Find where the given text appears and provide that cell's center as (x, y) coordinate. 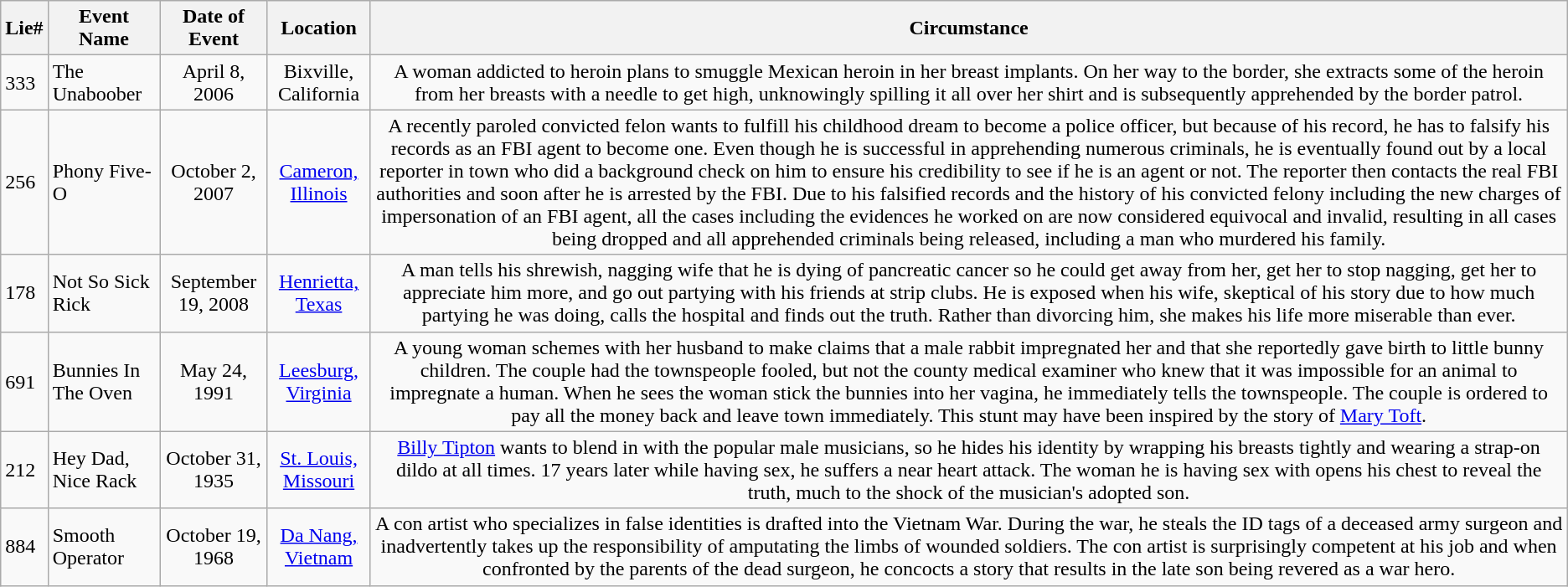
September 19, 2008 (214, 293)
Not So Sick Rick (104, 293)
212 (24, 470)
691 (24, 382)
Bunnies In The Oven (104, 382)
October 31, 1935 (214, 470)
Hey Dad, Nice Rack (104, 470)
Event Name (104, 28)
Circumstance (968, 28)
October 19, 1968 (214, 547)
The Unaboober (104, 82)
333 (24, 82)
Leesburg, Virginia (318, 382)
178 (24, 293)
Date of Event (214, 28)
Da Nang, Vietnam (318, 547)
Cameron, Illinois (318, 183)
October 2, 2007 (214, 183)
April 8, 2006 (214, 82)
256 (24, 183)
884 (24, 547)
Bixville, California (318, 82)
Smooth Operator (104, 547)
Lie# (24, 28)
Henrietta, Texas (318, 293)
St. Louis, Missouri (318, 470)
May 24, 1991 (214, 382)
Location (318, 28)
Phony Five-O (104, 183)
